Detect which cell encompasses the target text, then output its [x, y] center coordinate. 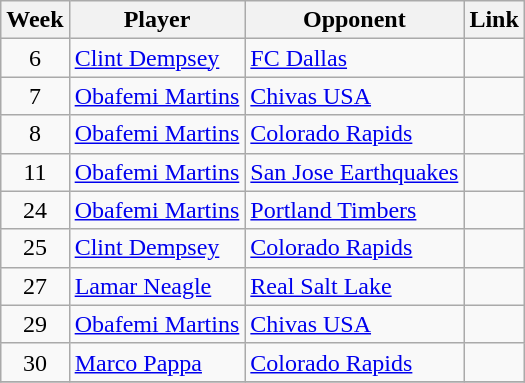
Lamar Neagle [157, 286]
Portland Timbers [354, 210]
FC Dallas [354, 58]
30 [35, 362]
Link [494, 20]
Opponent [354, 20]
Marco Pappa [157, 362]
Real Salt Lake [354, 286]
29 [35, 324]
8 [35, 134]
7 [35, 96]
11 [35, 172]
Player [157, 20]
Week [35, 20]
25 [35, 248]
6 [35, 58]
San Jose Earthquakes [354, 172]
27 [35, 286]
24 [35, 210]
